Provide the (x, y) coordinate of the cell's center where the given text is located.  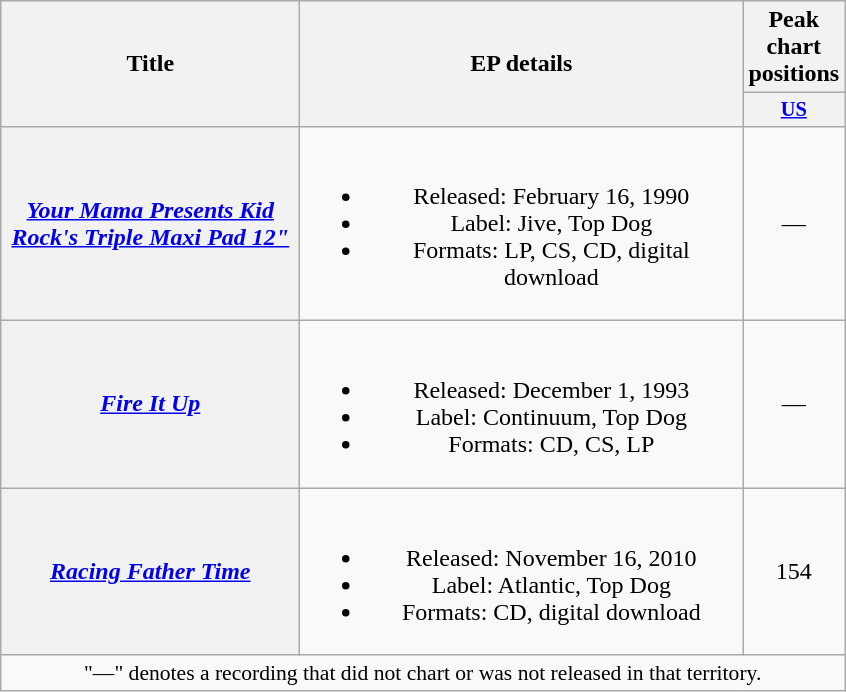
Peak chart positions (794, 47)
Racing Father Time (150, 572)
EP details (522, 64)
US (794, 110)
"—" denotes a recording that did not chart or was not released in that territory. (423, 673)
154 (794, 572)
Released: December 1, 1993Label: Continuum, Top DogFormats: CD, CS, LP (522, 404)
Released: February 16, 1990Label: Jive, Top DogFormats: LP, CS, CD, digital download (522, 223)
Released: November 16, 2010Label: Atlantic, Top DogFormats: CD, digital download (522, 572)
Title (150, 64)
Fire It Up (150, 404)
Your Mama Presents Kid Rock's Triple Maxi Pad 12" (150, 223)
